Capture the cell that displays the provided text and extract its [x, y] central coordinate. 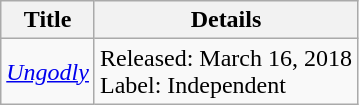
Released: March 16, 2018Label: Independent [226, 72]
Title [48, 20]
Ungodly [48, 72]
Details [226, 20]
